Output the (x, y) coordinate of the center of the cell containing the given text.  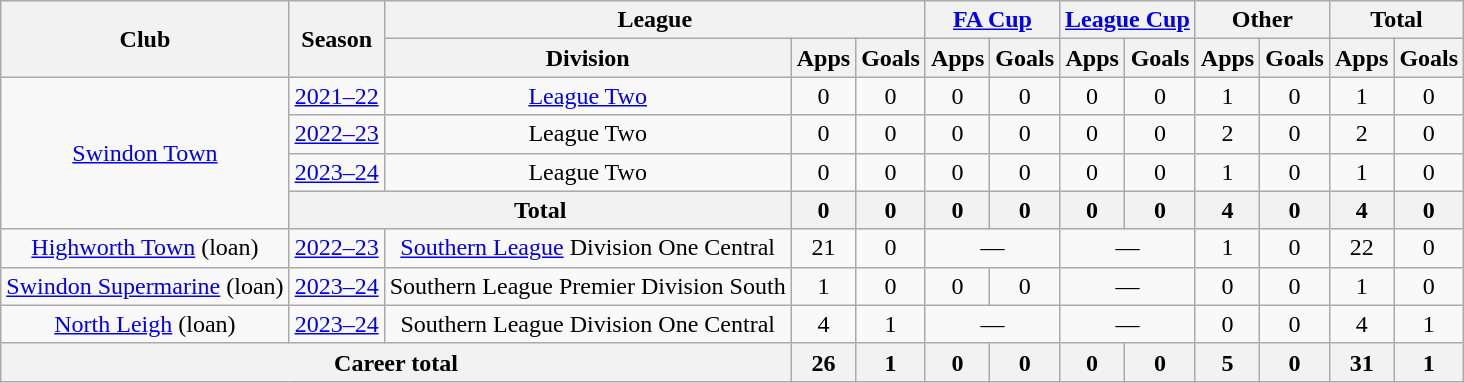
21 (823, 248)
FA Cup (992, 20)
North Leigh (loan) (145, 324)
Division (588, 58)
Highworth Town (loan) (145, 248)
Other (1262, 20)
31 (1361, 362)
2021–22 (336, 96)
Season (336, 39)
Career total (396, 362)
Club (145, 39)
5 (1227, 362)
22 (1361, 248)
Swindon Town (145, 153)
Southern League Premier Division South (588, 286)
26 (823, 362)
League Cup (1128, 20)
League (654, 20)
Swindon Supermarine (loan) (145, 286)
